Capture the cell that displays the provided text and extract its (X, Y) central coordinate. 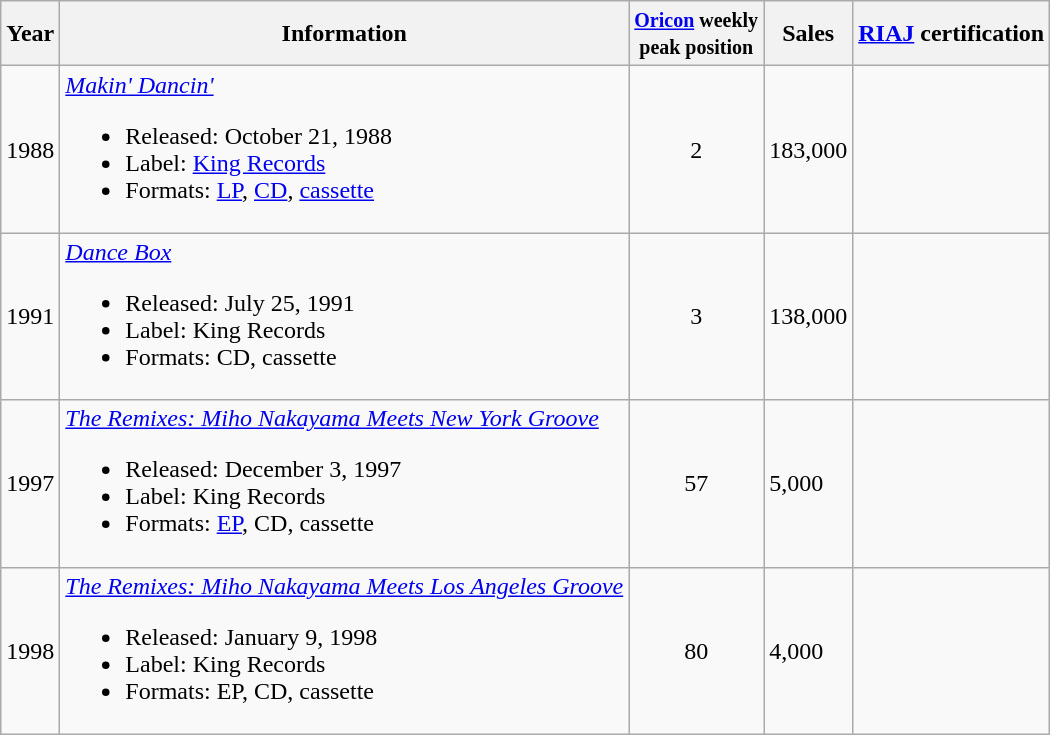
RIAJ certification (952, 34)
The Remixes: Miho Nakayama Meets New York GrooveReleased: December 3, 1997Label: King RecordsFormats: EP, CD, cassette (344, 484)
1988 (30, 150)
138,000 (808, 316)
5,000 (808, 484)
57 (696, 484)
Dance BoxReleased: July 25, 1991Label: King RecordsFormats: CD, cassette (344, 316)
Information (344, 34)
1991 (30, 316)
Year (30, 34)
2 (696, 150)
Makin' Dancin'Released: October 21, 1988Label: King RecordsFormats: LP, CD, cassette (344, 150)
1998 (30, 650)
Oricon weeklypeak position (696, 34)
The Remixes: Miho Nakayama Meets Los Angeles GrooveReleased: January 9, 1998Label: King RecordsFormats: EP, CD, cassette (344, 650)
3 (696, 316)
1997 (30, 484)
183,000 (808, 150)
Sales (808, 34)
4,000 (808, 650)
80 (696, 650)
